Provide the (x, y) coordinate of the cell's center where the given text is located.  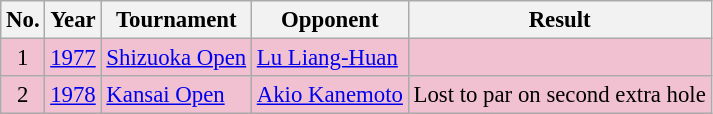
Year (73, 20)
2 (23, 95)
1 (23, 58)
Lost to par on second extra hole (560, 95)
Result (560, 20)
1978 (73, 95)
Kansai Open (176, 95)
Tournament (176, 20)
No. (23, 20)
1977 (73, 58)
Shizuoka Open (176, 58)
Akio Kanemoto (330, 95)
Opponent (330, 20)
Lu Liang-Huan (330, 58)
